Extract the [X, Y] coordinate from the center of the cell holding the provided text.  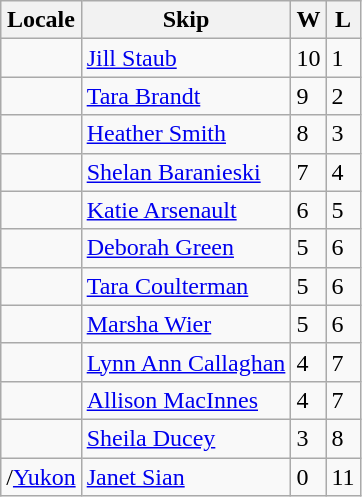
10 [308, 58]
Locale [41, 20]
Jill Staub [186, 58]
Allison MacInnes [186, 400]
Sheila Ducey [186, 438]
Marsha Wier [186, 324]
2 [343, 96]
Lynn Ann Callaghan [186, 362]
Skip [186, 20]
L [343, 20]
Deborah Green [186, 248]
W [308, 20]
Tara Coulterman [186, 286]
Heather Smith [186, 134]
Janet Sian [186, 477]
9 [308, 96]
Shelan Baranieski [186, 172]
1 [343, 58]
0 [308, 477]
Katie Arsenault [186, 210]
11 [343, 477]
/Yukon [41, 477]
Tara Brandt [186, 96]
